From the cell containing the given text, extract its center point as (x, y) coordinate. 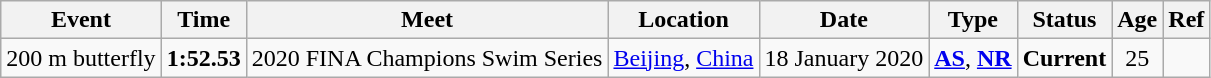
Date (844, 20)
2020 FINA Champions Swim Series (427, 58)
Location (684, 20)
Current (1064, 58)
Ref (1186, 20)
Status (1064, 20)
Type (973, 20)
18 January 2020 (844, 58)
25 (1138, 58)
Beijing, China (684, 58)
Age (1138, 20)
Time (204, 20)
Event (81, 20)
1:52.53 (204, 58)
200 m butterfly (81, 58)
AS, NR (973, 58)
Meet (427, 20)
